Pinpoint the cell where the given text exists, returning its (x, y) midpoint coordinate. 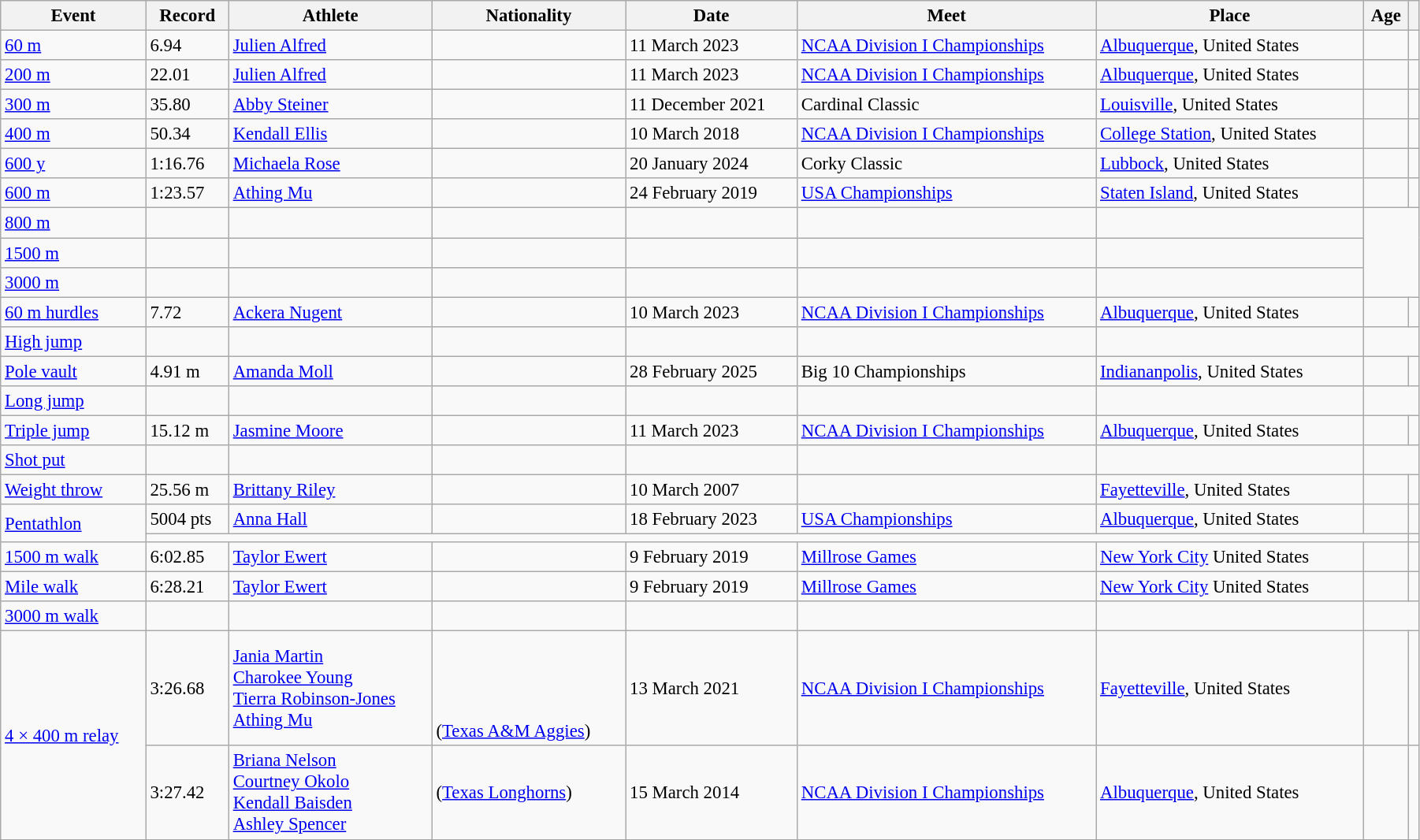
Weight throw (73, 489)
13 March 2021 (712, 689)
60 m (73, 46)
1500 m (73, 253)
10 March 2018 (712, 134)
60 m hurdles (73, 312)
10 March 2023 (712, 312)
Event (73, 16)
15.12 m (188, 430)
4 × 400 m relay (73, 735)
Abby Steiner (330, 105)
24 February 2019 (712, 193)
11 December 2021 (712, 105)
Amanda Moll (330, 371)
6.94 (188, 46)
Michaela Rose (330, 164)
College Station, United States (1229, 134)
25.56 m (188, 489)
Meet (946, 16)
Kendall Ellis (330, 134)
Long jump (73, 401)
3000 m walk (73, 616)
Shot put (73, 460)
28 February 2025 (712, 371)
4.91 m (188, 371)
Indiananpolis, United States (1229, 371)
(Texas Longhorns) (529, 793)
Cardinal Classic (946, 105)
Mile walk (73, 587)
Record (188, 16)
1500 m walk (73, 557)
Date (712, 16)
400 m (73, 134)
Pentathlon (73, 523)
Staten Island, United States (1229, 193)
Briana NelsonCourtney OkoloKendall BaisdenAshley Spencer (330, 793)
18 February 2023 (712, 519)
600 m (73, 193)
1:23.57 (188, 193)
10 March 2007 (712, 489)
200 m (73, 75)
35.80 (188, 105)
800 m (73, 223)
Jania MartinCharokee YoungTierra Robinson-JonesAthing Mu (330, 689)
Athlete (330, 16)
Anna Hall (330, 519)
Triple jump (73, 430)
Corky Classic (946, 164)
Nationality (529, 16)
3000 m (73, 282)
7.72 (188, 312)
Brittany Riley (330, 489)
Lubbock, United States (1229, 164)
5004 pts (188, 519)
1:16.76 (188, 164)
Place (1229, 16)
High jump (73, 341)
(Texas A&M Aggies) (529, 689)
3:26.68 (188, 689)
Big 10 Championships (946, 371)
Age (1386, 16)
22.01 (188, 75)
Louisville, United States (1229, 105)
6:02.85 (188, 557)
Pole vault (73, 371)
15 March 2014 (712, 793)
50.34 (188, 134)
Jasmine Moore (330, 430)
600 y (73, 164)
Ackera Nugent (330, 312)
20 January 2024 (712, 164)
300 m (73, 105)
3:27.42 (188, 793)
6:28.21 (188, 587)
Athing Mu (330, 193)
